For the text-containing cell, return its midpoint in (x, y) coordinate format. 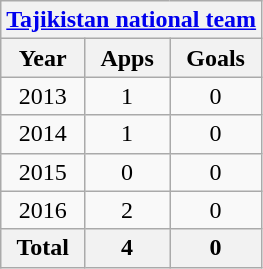
Tajikistan national team (132, 20)
Goals (216, 58)
2013 (43, 96)
2016 (43, 210)
Year (43, 58)
2 (128, 210)
2014 (43, 134)
Total (43, 248)
Apps (128, 58)
4 (128, 248)
2015 (43, 172)
